From the cell containing the given text, extract its center point as (X, Y) coordinate. 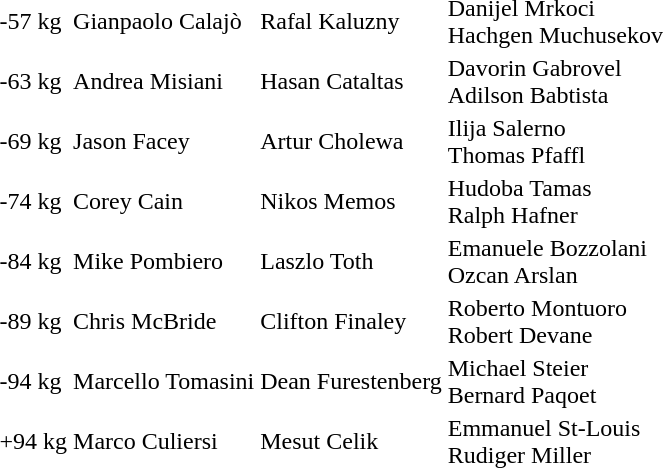
Dean Furestenberg (351, 382)
Artur Cholewa (351, 142)
Andrea Misiani (164, 82)
Nikos Memos (351, 202)
Chris McBride (164, 322)
Jason Facey (164, 142)
Corey Cain (164, 202)
Laszlo Toth (351, 262)
Hasan Cataltas (351, 82)
Marcello Tomasini (164, 382)
Clifton Finaley (351, 322)
Mike Pombiero (164, 262)
